Determine the [x, y] coordinate at the center of the cell enclosing the given text.  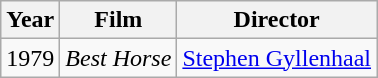
Film [118, 20]
Stephen Gyllenhaal [277, 58]
Best Horse [118, 58]
Year [30, 20]
Director [277, 20]
1979 [30, 58]
